Identify which cell holds the provided text, then report its (X, Y) central coordinate. 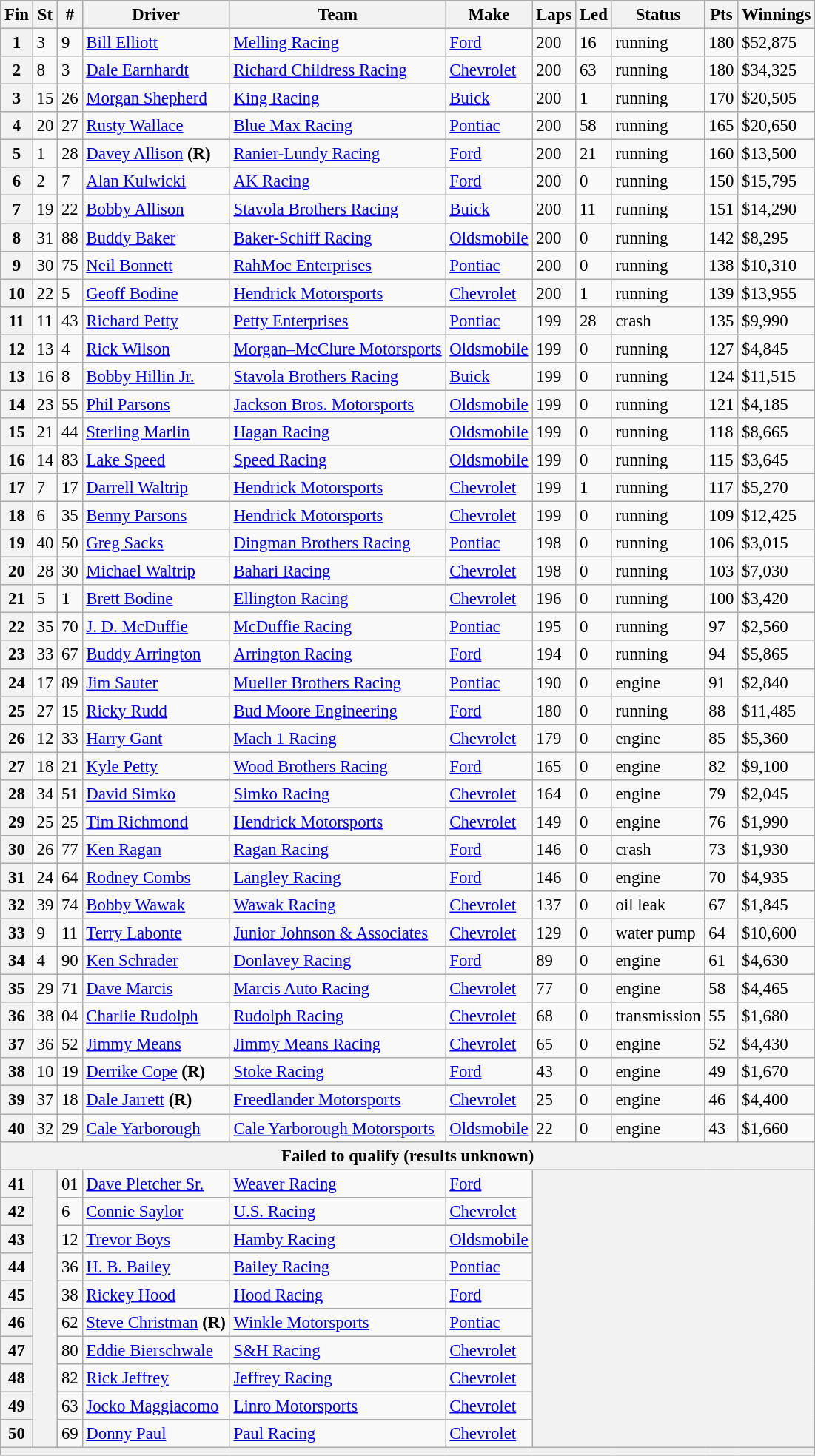
Alan Kulwicki (155, 181)
Dale Earnhardt (155, 70)
Buddy Baker (155, 238)
76 (721, 822)
Cale Yarborough Motorsports (338, 1128)
47 (17, 1350)
Neil Bonnett (155, 265)
Derrike Cope (R) (155, 1073)
Charlie Rudolph (155, 1016)
135 (721, 321)
71 (70, 989)
$9,100 (777, 766)
73 (721, 850)
190 (554, 682)
103 (721, 571)
Speed Racing (338, 460)
04 (70, 1016)
$2,560 (777, 627)
149 (554, 822)
Buddy Arrington (155, 655)
Bailey Racing (338, 1267)
Status (658, 15)
oil leak (658, 905)
$13,955 (777, 293)
118 (721, 432)
$52,875 (777, 43)
$20,505 (777, 98)
$12,425 (777, 516)
Harry Gant (155, 738)
Brett Bodine (155, 599)
$9,990 (777, 321)
$8,295 (777, 238)
Jeffrey Racing (338, 1378)
150 (721, 181)
Sterling Marlin (155, 432)
Junior Johnson & Associates (338, 933)
$4,935 (777, 877)
$10,600 (777, 933)
106 (721, 543)
$1,845 (777, 905)
Dave Pletcher Sr. (155, 1184)
48 (17, 1378)
Hood Racing (338, 1295)
$1,670 (777, 1073)
AK Racing (338, 181)
Jimmy Means (155, 1044)
King Racing (338, 98)
170 (721, 98)
McDuffie Racing (338, 627)
Fin (17, 15)
151 (721, 209)
$5,270 (777, 488)
Hagan Racing (338, 432)
51 (70, 794)
Lake Speed (155, 460)
Terry Labonte (155, 933)
$4,845 (777, 349)
$10,310 (777, 265)
$4,185 (777, 404)
Melling Racing (338, 43)
H. B. Bailey (155, 1267)
Kyle Petty (155, 766)
Michael Waltrip (155, 571)
Bobby Hillin Jr. (155, 377)
Bahari Racing (338, 571)
$1,990 (777, 822)
Mach 1 Racing (338, 738)
$11,515 (777, 377)
Marcis Auto Racing (338, 989)
$4,465 (777, 989)
Failed to qualify (results unknown) (408, 1155)
Weaver Racing (338, 1184)
179 (554, 738)
# (70, 15)
Bill Elliott (155, 43)
Jimmy Means Racing (338, 1044)
Phil Parsons (155, 404)
$5,865 (777, 655)
$8,665 (777, 432)
115 (721, 460)
RahMoc Enterprises (338, 265)
195 (554, 627)
Cale Yarborough (155, 1128)
164 (554, 794)
$4,400 (777, 1100)
Stoke Racing (338, 1073)
Blue Max Racing (338, 126)
$20,650 (777, 126)
68 (554, 1016)
Hamby Racing (338, 1239)
160 (721, 154)
80 (70, 1350)
Arrington Racing (338, 655)
Bobby Wawak (155, 905)
$3,420 (777, 599)
Ellington Racing (338, 599)
Simko Racing (338, 794)
121 (721, 404)
194 (554, 655)
Ken Ragan (155, 850)
42 (17, 1211)
79 (721, 794)
75 (70, 265)
$1,930 (777, 850)
Led (594, 15)
62 (70, 1323)
Donlavey Racing (338, 961)
Dave Marcis (155, 989)
water pump (658, 933)
94 (721, 655)
$5,360 (777, 738)
127 (721, 349)
90 (70, 961)
Greg Sacks (155, 543)
Richard Childress Racing (338, 70)
69 (70, 1434)
Steve Christman (R) (155, 1323)
Connie Saylor (155, 1211)
124 (721, 377)
$14,290 (777, 209)
Trevor Boys (155, 1239)
Geoff Bodine (155, 293)
$4,630 (777, 961)
41 (17, 1184)
$1,680 (777, 1016)
Rusty Wallace (155, 126)
Pts (721, 15)
Donny Paul (155, 1434)
137 (554, 905)
85 (721, 738)
Wood Brothers Racing (338, 766)
129 (554, 933)
$4,430 (777, 1044)
Rickey Hood (155, 1295)
196 (554, 599)
Paul Racing (338, 1434)
Rodney Combs (155, 877)
100 (721, 599)
Bud Moore Engineering (338, 711)
$11,485 (777, 711)
Make (489, 15)
Morgan–McClure Motorsports (338, 349)
Freedlander Motorsports (338, 1100)
Jim Sauter (155, 682)
91 (721, 682)
109 (721, 516)
97 (721, 627)
74 (70, 905)
$2,045 (777, 794)
Mueller Brothers Racing (338, 682)
Winkle Motorsports (338, 1323)
83 (70, 460)
117 (721, 488)
$2,840 (777, 682)
Rudolph Racing (338, 1016)
Ranier-Lundy Racing (338, 154)
Laps (554, 15)
Darrell Waltrip (155, 488)
142 (721, 238)
Richard Petty (155, 321)
Wawak Racing (338, 905)
Rick Jeffrey (155, 1378)
Eddie Bierschwale (155, 1350)
Benny Parsons (155, 516)
Petty Enterprises (338, 321)
Ricky Rudd (155, 711)
Davey Allison (R) (155, 154)
$15,795 (777, 181)
Langley Racing (338, 877)
Jackson Bros. Motorsports (338, 404)
65 (554, 1044)
139 (721, 293)
45 (17, 1295)
J. D. McDuffie (155, 627)
$34,325 (777, 70)
S&H Racing (338, 1350)
Driver (155, 15)
Rick Wilson (155, 349)
Morgan Shepherd (155, 98)
Team (338, 15)
U.S. Racing (338, 1211)
Winnings (777, 15)
$13,500 (777, 154)
$1,660 (777, 1128)
Jocko Maggiacomo (155, 1406)
David Simko (155, 794)
01 (70, 1184)
Ragan Racing (338, 850)
Linro Motorsports (338, 1406)
Ken Schrader (155, 961)
Tim Richmond (155, 822)
$3,015 (777, 543)
St (44, 15)
transmission (658, 1016)
Baker-Schiff Racing (338, 238)
61 (721, 961)
138 (721, 265)
Dingman Brothers Racing (338, 543)
$3,645 (777, 460)
Dale Jarrett (R) (155, 1100)
Bobby Allison (155, 209)
$7,030 (777, 571)
